Return [X, Y] of the center of cell containing provided text 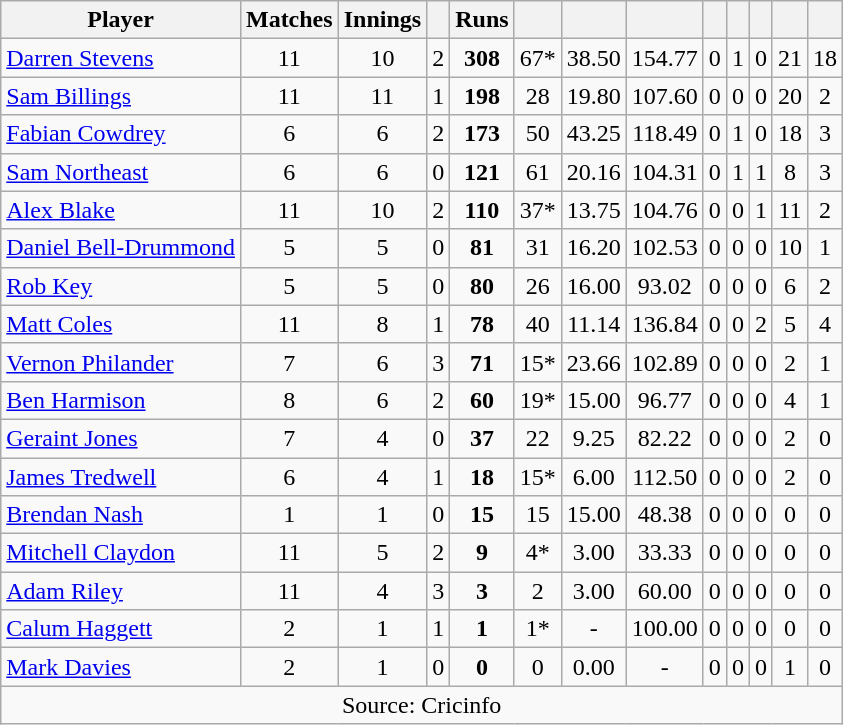
Ben Harmison [121, 400]
James Tredwell [121, 477]
110 [482, 210]
Vernon Philander [121, 362]
19.80 [594, 96]
0.00 [594, 667]
Rob Key [121, 286]
9.25 [594, 438]
40 [538, 324]
33.33 [664, 553]
104.76 [664, 210]
20.16 [594, 172]
78 [482, 324]
26 [538, 286]
118.49 [664, 134]
100.00 [664, 629]
96.77 [664, 400]
Calum Haggett [121, 629]
Mark Davies [121, 667]
60.00 [664, 591]
43.25 [594, 134]
Sam Northeast [121, 172]
Geraint Jones [121, 438]
9 [482, 553]
Alex Blake [121, 210]
82.22 [664, 438]
173 [482, 134]
22 [538, 438]
80 [482, 286]
13.75 [594, 210]
136.84 [664, 324]
198 [482, 96]
102.89 [664, 362]
Brendan Nash [121, 515]
4* [538, 553]
112.50 [664, 477]
11.14 [594, 324]
50 [538, 134]
107.60 [664, 96]
Source: Cricinfo [422, 705]
6.00 [594, 477]
93.02 [664, 286]
Player [121, 20]
21 [790, 58]
28 [538, 96]
102.53 [664, 248]
48.38 [664, 515]
37 [482, 438]
38.50 [594, 58]
16.00 [594, 286]
Darren Stevens [121, 58]
16.20 [594, 248]
154.77 [664, 58]
37* [538, 210]
20 [790, 96]
104.31 [664, 172]
67* [538, 58]
19* [538, 400]
Adam Riley [121, 591]
81 [482, 248]
Daniel Bell-Drummond [121, 248]
Innings [382, 20]
23.66 [594, 362]
Matt Coles [121, 324]
Mitchell Claydon [121, 553]
121 [482, 172]
Matches [289, 20]
Runs [482, 20]
61 [538, 172]
1* [538, 629]
308 [482, 58]
Sam Billings [121, 96]
31 [538, 248]
Fabian Cowdrey [121, 134]
71 [482, 362]
60 [482, 400]
